Output the [X, Y] coordinate of the center of the cell containing the given text.  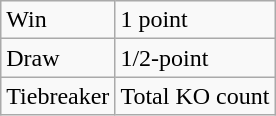
1 point [195, 20]
Win [58, 20]
Total KO count [195, 96]
Draw [58, 58]
Tiebreaker [58, 96]
1/2-point [195, 58]
